For the text-containing cell, return its midpoint in [x, y] coordinate format. 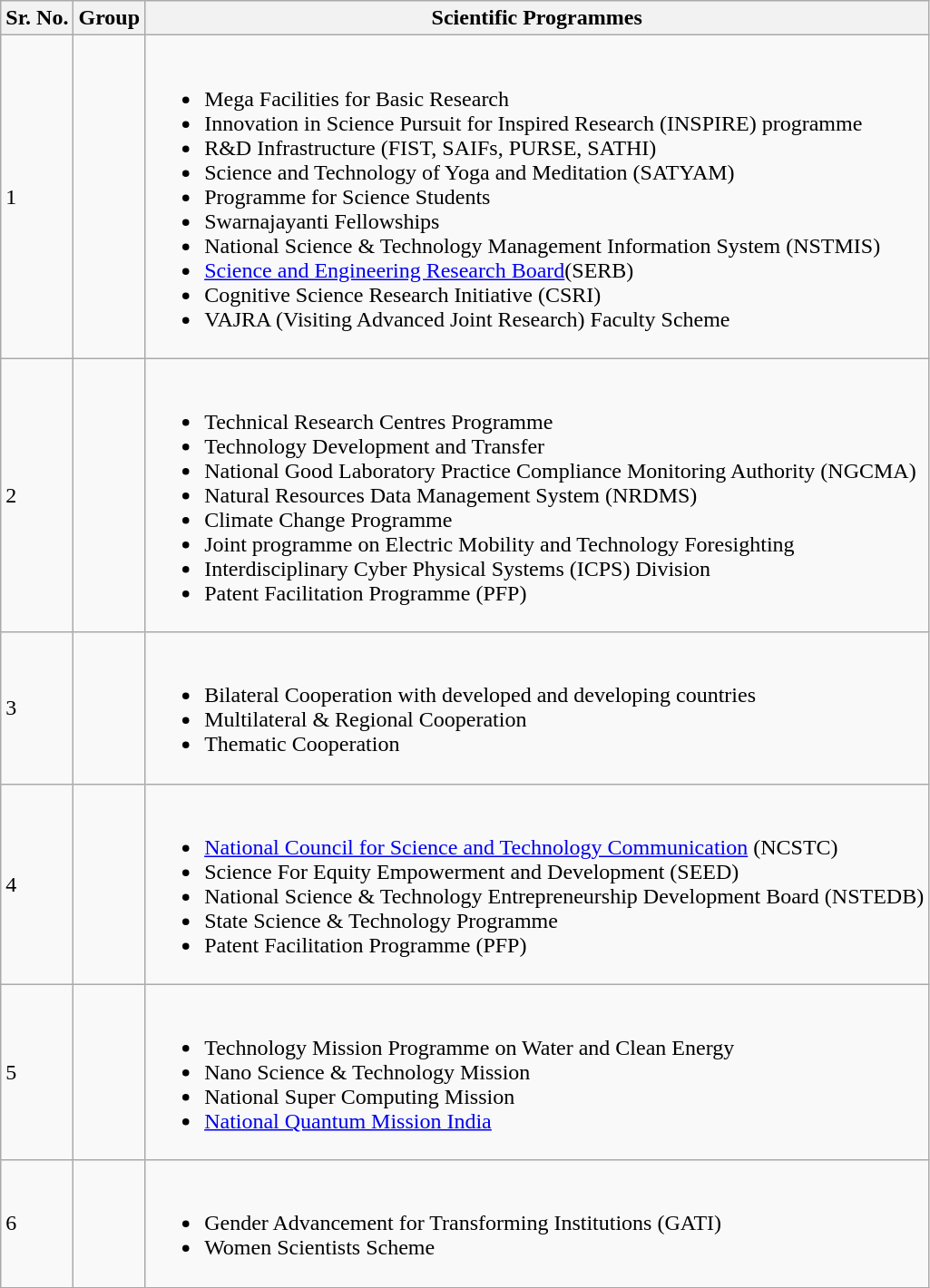
3 [37, 707]
Sr. No. [37, 18]
5 [37, 1072]
Group [109, 18]
2 [37, 495]
Bilateral Cooperation with developed and developing countriesMultilateral & Regional CooperationThematic Cooperation [537, 707]
Scientific Programmes [537, 18]
4 [37, 883]
6 [37, 1224]
Gender Advancement for Transforming Institutions (GATI)Women Scientists Scheme [537, 1224]
1 [37, 197]
